Output the (x, y) coordinate of the center of the cell containing the given text.  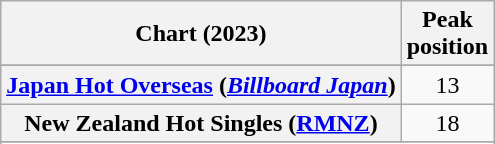
Peakposition (447, 34)
Japan Hot Overseas (Billboard Japan) (201, 85)
Chart (2023) (201, 34)
13 (447, 85)
18 (447, 123)
New Zealand Hot Singles (RMNZ) (201, 123)
